Return [x, y] of the center of cell containing provided text 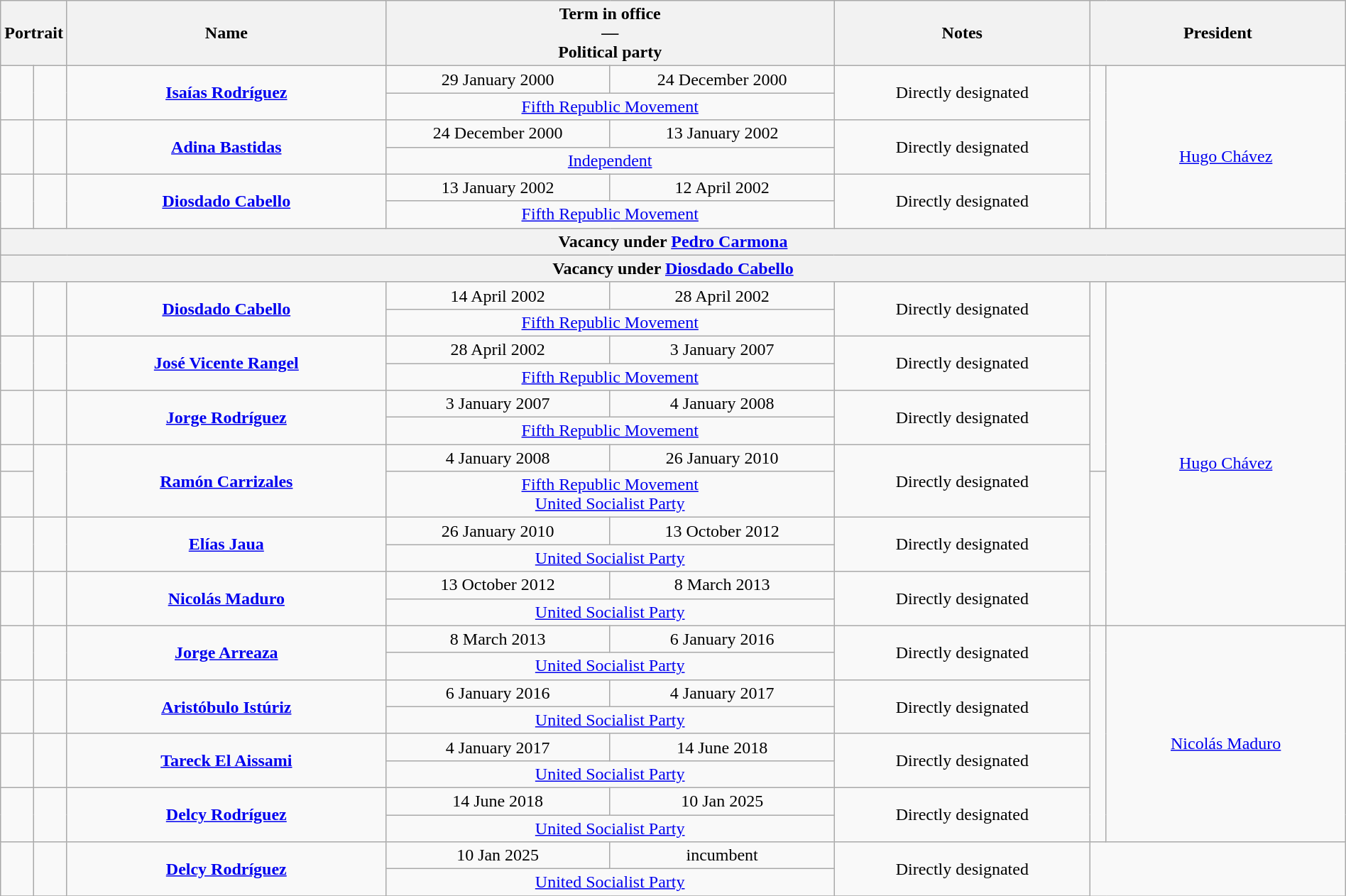
José Vicente Rangel [226, 363]
Isaías Rodríguez [226, 93]
Portrait [34, 33]
Name [226, 33]
President [1218, 33]
29 January 2000 [498, 80]
Vacancy under Diosdado Cabello [673, 268]
Vacancy under Pedro Carmona [673, 241]
Jorge Arreaza [226, 652]
Adina Bastidas [226, 147]
incumbent [722, 856]
Fifth Republic MovementUnited Socialist Party [610, 494]
12 April 2002 [722, 187]
14 April 2002 [498, 295]
Aristóbulo Istúriz [226, 706]
Term in office—Political party [610, 33]
Notes [962, 33]
Elías Jaua [226, 545]
Tareck El Aissami [226, 760]
Ramón Carrizales [226, 481]
Jorge Rodríguez [226, 417]
Independent [610, 160]
